Scan for the cell matching the given text and deliver its [X, Y] coordinate at center. 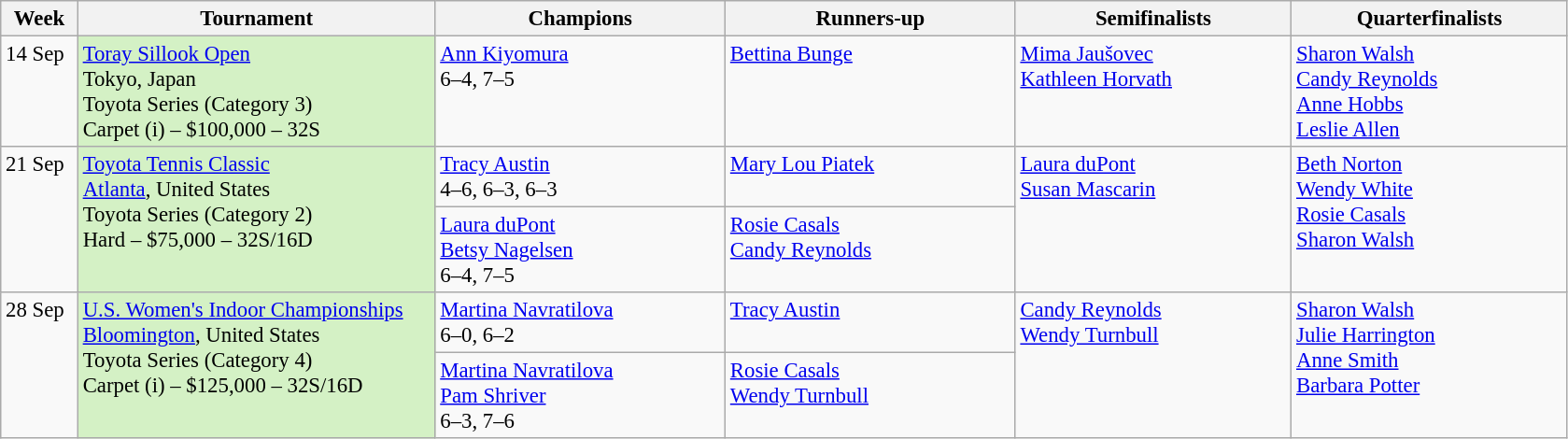
Toray Sillook Open Tokyo, Japan Toyota Series (Category 3)Carpet (i) – $100,000 – 32S [256, 92]
Tracy Austin [870, 323]
Mima Jaušovec Kathleen Horvath [1153, 92]
Beth Norton Wendy White Rosie Casals Sharon Walsh [1430, 219]
Runners-up [870, 19]
Toyota Tennis Classic Atlanta, United StatesToyota Series (Category 2)Hard – $75,000 – 32S/16D [256, 219]
Sharon Walsh Julie Harrington Anne Smith Barbara Potter [1430, 365]
Rosie Casals Wendy Turnbull [870, 396]
Quarterfinalists [1430, 19]
Ann Kiyomura6–4, 7–5 [581, 92]
28 Sep [39, 365]
21 Sep [39, 219]
Candy Reynolds Wendy Turnbull [1153, 365]
Laura duPont Susan Mascarin [1153, 219]
Week [39, 19]
Bettina Bunge [870, 92]
Rosie Casals Candy Reynolds [870, 250]
Tournament [256, 19]
Mary Lou Piatek [870, 177]
Semifinalists [1153, 19]
Tracy Austin4–6, 6–3, 6–3 [581, 177]
14 Sep [39, 92]
Martina Navratilova 6–0, 6–2 [581, 323]
Laura duPont Betsy Nagelsen 6–4, 7–5 [581, 250]
U.S. Women's Indoor Championships Bloomington, United StatesToyota Series (Category 4)Carpet (i) – $125,000 – 32S/16D [256, 365]
Martina Navratilova Pam Shriver 6–3, 7–6 [581, 396]
Sharon Walsh Candy Reynolds Anne Hobbs Leslie Allen [1430, 92]
Champions [581, 19]
